Determine the [X, Y] coordinate at the center of the cell enclosing the given text.  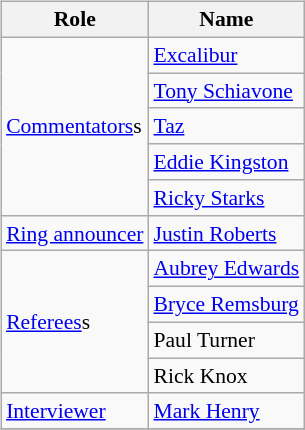
Name [226, 20]
Mark Henry [226, 411]
Ricky Starks [226, 198]
Eddie Kingston [226, 162]
Tony Schiavone [226, 91]
Aubrey Edwards [226, 269]
Commentatorss [74, 126]
Role [74, 20]
Rick Knox [226, 376]
Ring announcer [74, 233]
Paul Turner [226, 340]
Refereess [74, 322]
Interviewer [74, 411]
Excalibur [226, 55]
Bryce Remsburg [226, 305]
Justin Roberts [226, 233]
Taz [226, 126]
